Scan for the cell matching the given text and deliver its [x, y] coordinate at center. 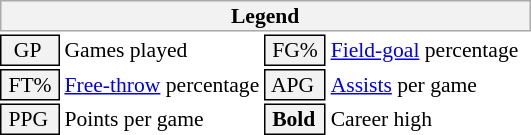
Field-goal percentage [430, 50]
FG% [295, 50]
FT% [30, 85]
Games played [162, 50]
GP [30, 50]
APG [295, 85]
Assists per game [430, 85]
Legend [265, 16]
Free-throw percentage [162, 85]
